Scan for the cell matching the given text and deliver its (x, y) coordinate at center. 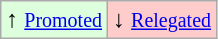
↓ Relegated (162, 20)
↑ Promoted (54, 20)
